Search for the cell housing the specified text and yield its [X, Y] center coordinate. 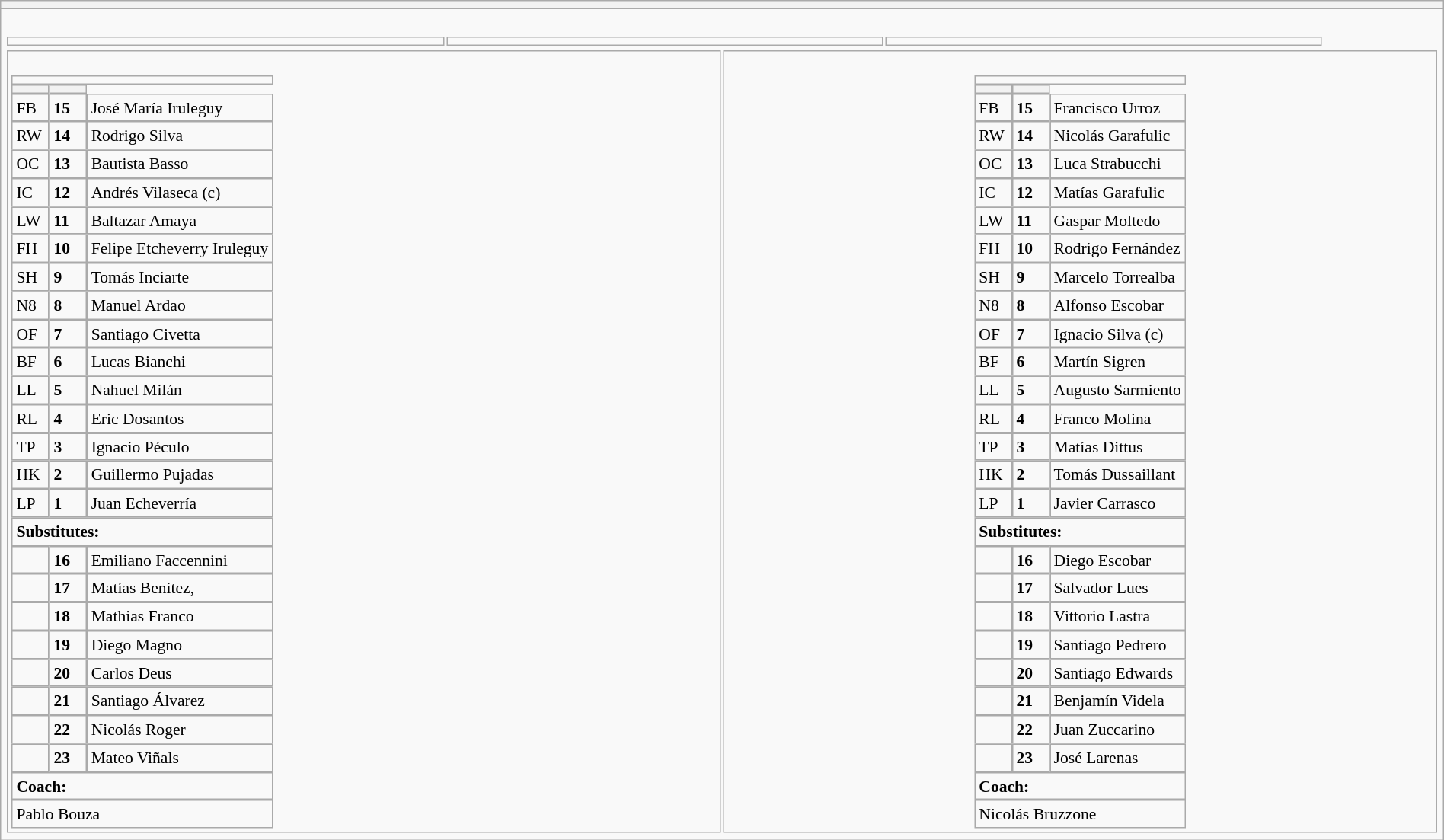
Francisco Urroz [1118, 107]
Nicolás Garafulic [1118, 136]
Matías Garafulic [1118, 192]
Juan Echeverría [180, 503]
Alfonso Escobar [1118, 305]
Augusto Sarmiento [1118, 390]
Bautista Basso [180, 164]
Vittorio Lastra [1118, 617]
Gaspar Moltedo [1118, 221]
Luca Strabucchi [1118, 164]
Felipe Etcheverry Iruleguy [180, 248]
José María Iruleguy [180, 107]
Santiago Civetta [180, 334]
Rodrigo Silva [180, 136]
Emiliano Faccennini [180, 559]
Nicolás Bruzzone [1080, 815]
Tomás Dussaillant [1118, 475]
Baltazar Amaya [180, 221]
Eric Dosantos [180, 419]
Nicolás Roger [180, 730]
Matías Benítez, [180, 588]
Salvador Lues [1118, 588]
Ignacio Péculo [180, 446]
Mateo Viñals [180, 757]
Rodrigo Fernández [1118, 248]
Diego Escobar [1118, 559]
Javier Carrasco [1118, 503]
Manuel Ardao [180, 305]
José Larenas [1118, 757]
Marcelo Torrealba [1118, 277]
Ignacio Silva (c) [1118, 334]
Juan Zuccarino [1118, 730]
Nahuel Milán [180, 390]
Andrés Vilaseca (c) [180, 192]
Santiago Edwards [1118, 673]
Lucas Bianchi [180, 363]
Guillermo Pujadas [180, 475]
Mathias Franco [180, 617]
Benjamín Videla [1118, 701]
Franco Molina [1118, 419]
Pablo Bouza [142, 815]
Martín Sigren [1118, 363]
Diego Magno [180, 644]
Tomás Inciarte [180, 277]
Carlos Deus [180, 673]
Santiago Pedrero [1118, 644]
Santiago Álvarez [180, 701]
Matías Dittus [1118, 446]
